Provide the (X, Y) coordinate of the cell's center where the given text is located.  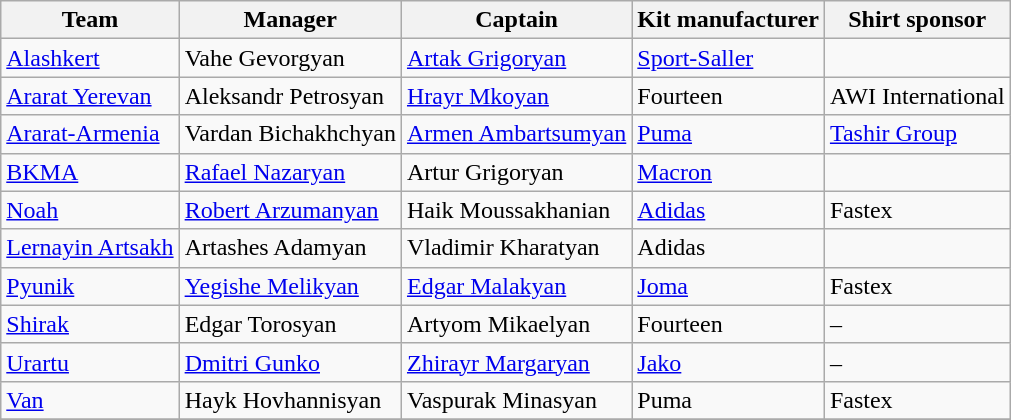
Aleksandr Petrosyan (290, 96)
Edgar Malakyan (516, 286)
Armen Ambartsumyan (516, 134)
Manager (290, 20)
Dmitri Gunko (290, 362)
Joma (728, 286)
Zhirayr Margaryan (516, 362)
Vardan Bichakhchyan (290, 134)
Sport-Saller (728, 58)
Shirt sponsor (917, 20)
Hayk Hovhannisyan (290, 400)
Rafael Nazaryan (290, 172)
Macron (728, 172)
Haik Moussakhanian (516, 210)
Artyom Mikaelyan (516, 324)
Ararat Yerevan (90, 96)
Vahe Gevorgyan (290, 58)
Tashir Group (917, 134)
Team (90, 20)
Van (90, 400)
AWI International (917, 96)
Artak Grigoryan (516, 58)
Lernayin Artsakh (90, 248)
Hrayr Mkoyan (516, 96)
Alashkert (90, 58)
Vaspurak Minasyan (516, 400)
Artashes Adamyan (290, 248)
Vladimir Kharatyan (516, 248)
Ararat-Armenia (90, 134)
Kit manufacturer (728, 20)
Yegishe Melikyan (290, 286)
Captain (516, 20)
Robert Arzumanyan (290, 210)
BKMA (90, 172)
Pyunik (90, 286)
Jako (728, 362)
Artur Grigoryan (516, 172)
Urartu (90, 362)
Noah (90, 210)
Edgar Torosyan (290, 324)
Shirak (90, 324)
